Locate the cell with the specified text and output its (X, Y) center coordinate. 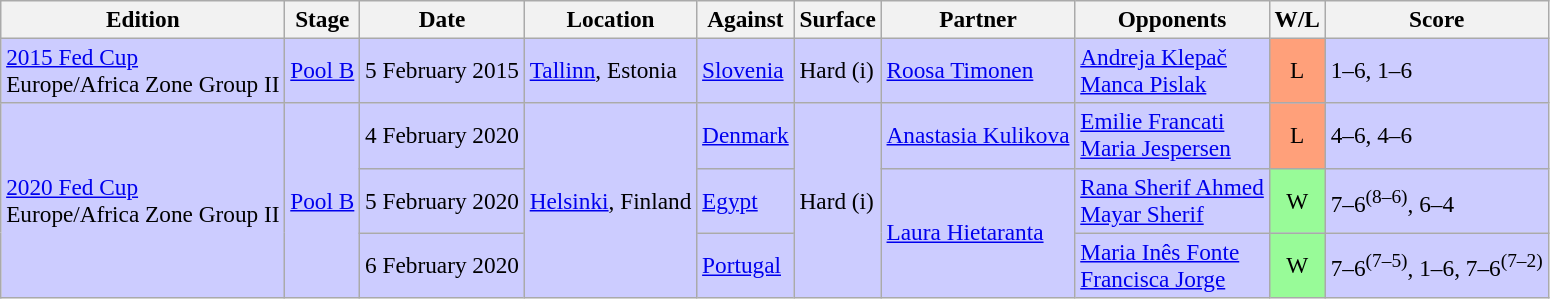
Emilie Francati Maria Jespersen (1172, 136)
W/L (1297, 19)
Tallinn, Estonia (610, 70)
Roosa Timonen (978, 70)
Stage (322, 19)
Andreja Klepač Manca Pislak (1172, 70)
4 February 2020 (442, 136)
4–6, 4–6 (1436, 136)
Score (1436, 19)
6 February 2020 (442, 264)
Opponents (1172, 19)
Portugal (746, 264)
Against (746, 19)
Maria Inês Fonte Francisca Jorge (1172, 264)
Laura Hietaranta (978, 233)
7–6(7–5), 1–6, 7–6(7–2) (1436, 264)
2015 Fed Cup Europe/Africa Zone Group II (143, 70)
5 February 2015 (442, 70)
Slovenia (746, 70)
Egypt (746, 200)
Helsinki, Finland (610, 200)
1–6, 1–6 (1436, 70)
Anastasia Kulikova (978, 136)
Partner (978, 19)
5 February 2020 (442, 200)
2020 Fed Cup Europe/Africa Zone Group II (143, 200)
Denmark (746, 136)
Edition (143, 19)
Date (442, 19)
Surface (838, 19)
Rana Sherif Ahmed Mayar Sherif (1172, 200)
7–6(8–6), 6–4 (1436, 200)
Location (610, 19)
